For the text-containing cell, return its midpoint in (x, y) coordinate format. 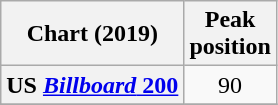
Peakposition (230, 34)
90 (230, 85)
US Billboard 200 (92, 85)
Chart (2019) (92, 34)
